For the text-containing cell, return its midpoint in [X, Y] coordinate format. 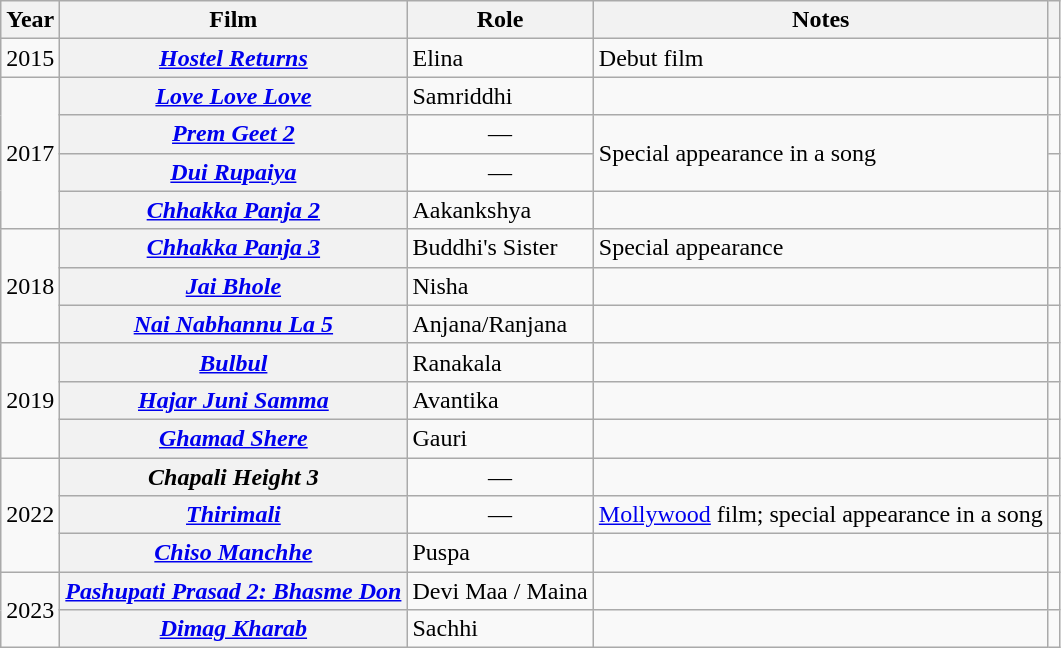
Chiso Manchhe [234, 553]
2017 [30, 153]
Sachhi [500, 629]
Special appearance in a song [820, 153]
Bulbul [234, 362]
Puspa [500, 553]
Jai Bhole [234, 286]
Devi Maa / Maina [500, 591]
Buddhi's Sister [500, 248]
Aakankshya [500, 210]
Prem Geet 2 [234, 134]
Nisha [500, 286]
2018 [30, 286]
Special appearance [820, 248]
Year [30, 20]
Hajar Juni Samma [234, 400]
Gauri [500, 438]
Nai Nabhannu La 5 [234, 324]
Ranakala [500, 362]
Dui Rupaiya [234, 172]
Film [234, 20]
Role [500, 20]
Samriddhi [500, 96]
2022 [30, 515]
Hostel Returns [234, 58]
2019 [30, 400]
Pashupati Prasad 2: Bhasme Don [234, 591]
Love Love Love [234, 96]
Chhakka Panja 3 [234, 248]
2023 [30, 610]
Notes [820, 20]
Avantika [500, 400]
Ghamad Shere [234, 438]
Debut film [820, 58]
Dimag Kharab [234, 629]
Thirimali [234, 515]
Chapali Height 3 [234, 477]
2015 [30, 58]
Chhakka Panja 2 [234, 210]
Mollywood film; special appearance in a song [820, 515]
Elina [500, 58]
Anjana/Ranjana [500, 324]
